Capture the cell that displays the provided text and extract its (x, y) central coordinate. 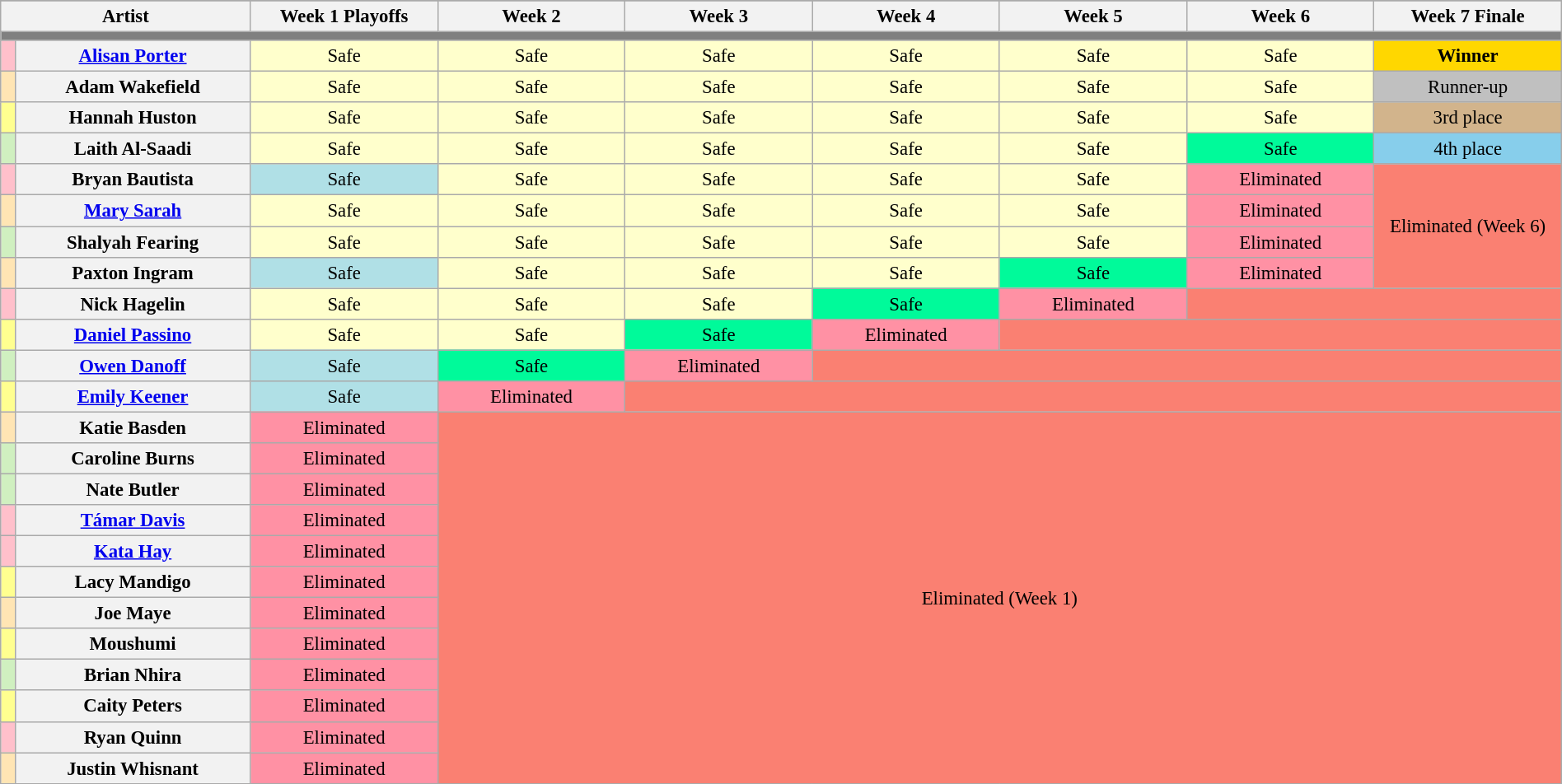
3rd place (1468, 118)
Ryan Quinn (133, 737)
Alisan Porter (133, 56)
Mary Sarah (133, 211)
Shalyah Fearing (133, 242)
Winner (1468, 56)
Nate Butler (133, 489)
Eliminated (Week 1) (999, 598)
Támar Davis (133, 520)
Week 4 (906, 16)
Caroline Burns (133, 459)
Brian Nhira (133, 675)
Week 7 Finale (1468, 16)
Caity Peters (133, 707)
Runner-up (1468, 87)
4th place (1468, 149)
Moushumi (133, 644)
Week 2 (531, 16)
Nick Hagelin (133, 304)
Hannah Huston (133, 118)
Artist (125, 16)
Owen Danoff (133, 366)
Justin Whisnant (133, 768)
Emily Keener (133, 397)
Week 6 (1280, 16)
Daniel Passino (133, 334)
Bryan Bautista (133, 180)
Kata Hay (133, 552)
Paxton Ingram (133, 273)
Adam Wakefield (133, 87)
Katie Basden (133, 427)
Week 5 (1092, 16)
Eliminated (Week 6) (1468, 226)
Lacy Mandigo (133, 582)
Week 1 Playoffs (344, 16)
Laith Al-Saadi (133, 149)
Joe Maye (133, 614)
Week 3 (718, 16)
